Detect which cell encompasses the target text, then output its [x, y] center coordinate. 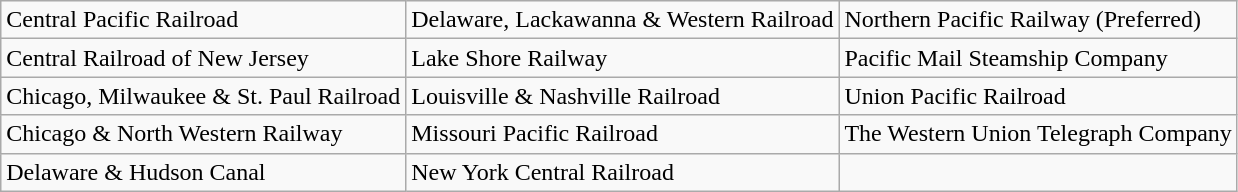
Central Pacific Railroad [204, 20]
Delaware, Lackawanna & Western Railroad [622, 20]
Chicago, Milwaukee & St. Paul Railroad [204, 96]
Northern Pacific Railway (Preferred) [1038, 20]
Union Pacific Railroad [1038, 96]
New York Central Railroad [622, 172]
Delaware & Hudson Canal [204, 172]
Missouri Pacific Railroad [622, 134]
Louisville & Nashville Railroad [622, 96]
Lake Shore Railway [622, 58]
Pacific Mail Steamship Company [1038, 58]
The Western Union Telegraph Company [1038, 134]
Chicago & North Western Railway [204, 134]
Central Railroad of New Jersey [204, 58]
